Find where the given text appears and provide that cell's center as [x, y] coordinate. 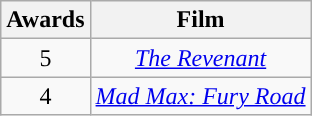
Awards [46, 20]
The Revenant [200, 58]
5 [46, 58]
Film [200, 20]
Mad Max: Fury Road [200, 96]
4 [46, 96]
